Return the [X, Y] coordinate for the center point of the cell that contains the specified text.  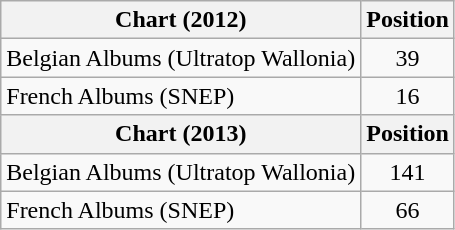
Chart (2013) [181, 134]
16 [408, 96]
141 [408, 172]
Chart (2012) [181, 20]
66 [408, 210]
39 [408, 58]
